Pinpoint the cell where the given text exists, returning its [x, y] midpoint coordinate. 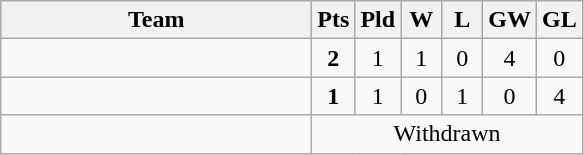
2 [334, 58]
L [462, 20]
Team [156, 20]
Withdrawn [447, 134]
W [422, 20]
GL [559, 20]
Pts [334, 20]
GW [510, 20]
Pld [378, 20]
